Detect which cell encompasses the target text, then output its (x, y) center coordinate. 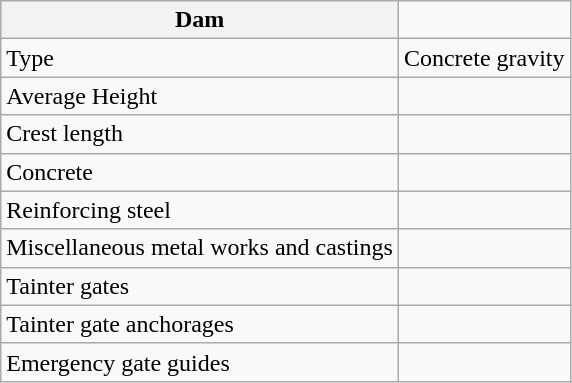
Crest length (200, 134)
Concrete gravity (484, 58)
Type (200, 58)
Average Height (200, 96)
Tainter gates (200, 286)
Miscellaneous metal works and castings (200, 248)
Concrete (200, 172)
Tainter gate anchorages (200, 324)
Dam (200, 20)
Emergency gate guides (200, 362)
Reinforcing steel (200, 210)
